For the text-containing cell, return its midpoint in (x, y) coordinate format. 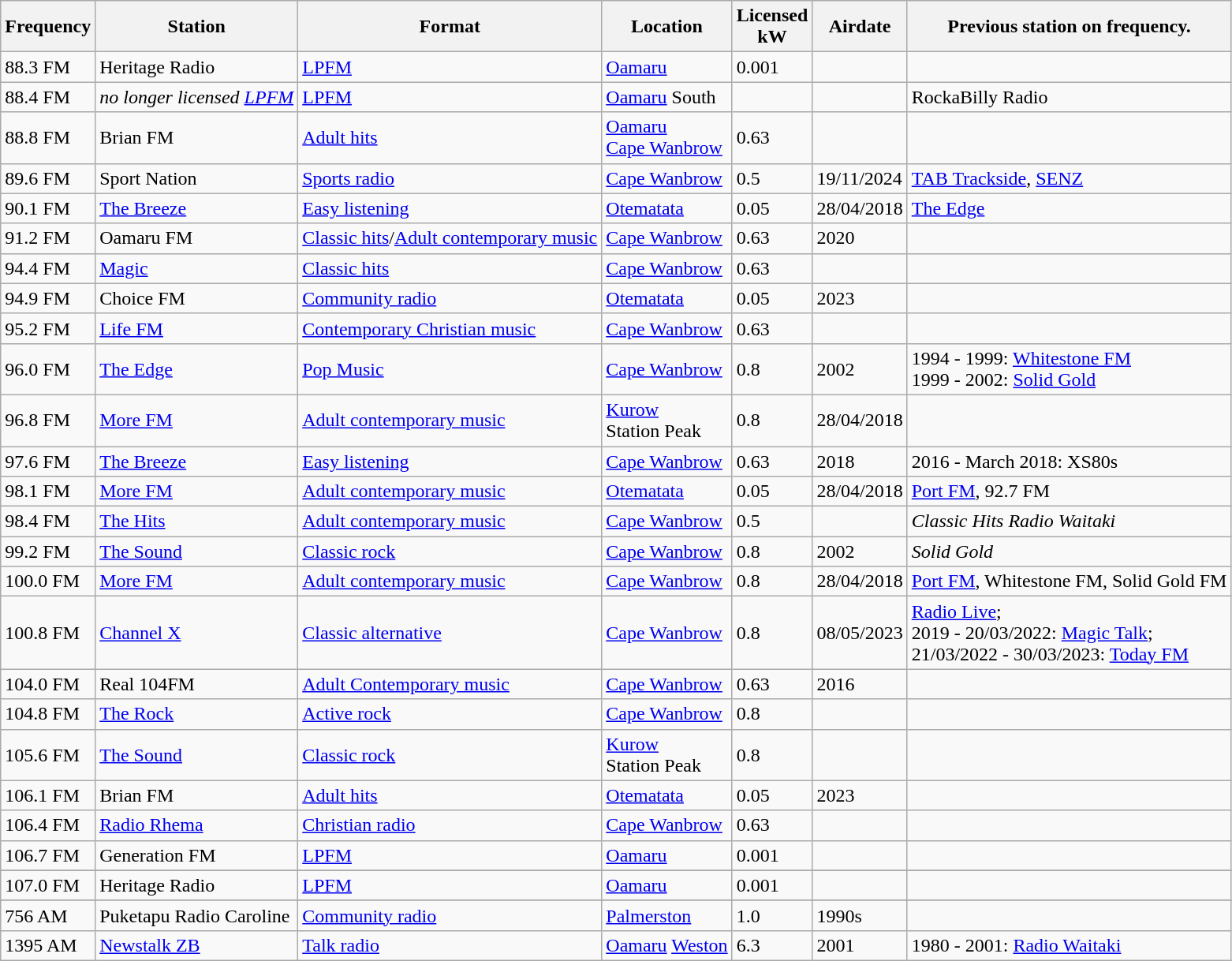
Oamaru FM (197, 238)
97.6 FM (48, 462)
1994 - 1999: Whitestone FM 1999 - 2002: Solid Gold (1070, 369)
Oamaru Cape Wanbrow (667, 137)
91.2 FM (48, 238)
1.0 (772, 915)
6.3 (772, 945)
Christian radio (450, 825)
2018 (860, 462)
no longer licensed LPFM (197, 97)
99.2 FM (48, 552)
Palmerston (667, 915)
88.3 FM (48, 67)
Solid Gold (1070, 552)
Pop Music (450, 369)
Port FM, 92.7 FM (1070, 492)
2020 (860, 238)
106.1 FM (48, 795)
756 AM (48, 915)
Channel X (197, 633)
104.0 FM (48, 684)
RockaBilly Radio (1070, 97)
Sport Nation (197, 178)
Classic alternative (450, 633)
Oamaru Weston (667, 945)
Airdate (860, 27)
98.1 FM (48, 492)
Frequency (48, 27)
Classic Hits Radio Waitaki (1070, 522)
Classic hits/Adult contemporary music (450, 238)
Puketapu Radio Caroline (197, 915)
1990s (860, 915)
2001 (860, 945)
94.4 FM (48, 268)
1980 - 2001: Radio Waitaki (1070, 945)
08/05/2023 (860, 633)
106.7 FM (48, 855)
100.8 FM (48, 633)
89.6 FM (48, 178)
Oamaru South (667, 97)
Previous station on frequency. (1070, 27)
106.4 FM (48, 825)
88.4 FM (48, 97)
19/11/2024 (860, 178)
Life FM (197, 328)
100.0 FM (48, 581)
90.1 FM (48, 208)
Magic (197, 268)
Location (667, 27)
2016 - March 2018: XS80s (1070, 462)
Radio Rhema (197, 825)
107.0 FM (48, 885)
105.6 FM (48, 754)
Classic hits (450, 268)
Sports radio (450, 178)
Active rock (450, 714)
Radio Live; 2019 - 20/03/2022: Magic Talk; 21/03/2022 - 30/03/2023: Today FM (1070, 633)
Generation FM (197, 855)
LicensedkW (772, 27)
104.8 FM (48, 714)
The Hits (197, 522)
Adult Contemporary music (450, 684)
1395 AM (48, 945)
98.4 FM (48, 522)
96.8 FM (48, 420)
Real 104FM (197, 684)
96.0 FM (48, 369)
95.2 FM (48, 328)
Choice FM (197, 298)
Port FM, Whitestone FM, Solid Gold FM (1070, 581)
2016 (860, 684)
Talk radio (450, 945)
Station (197, 27)
Contemporary Christian music (450, 328)
Newstalk ZB (197, 945)
94.9 FM (48, 298)
88.8 FM (48, 137)
Format (450, 27)
The Rock (197, 714)
TAB Trackside, SENZ (1070, 178)
